Provide the [x, y] coordinate of the cell's center where the given text is located.  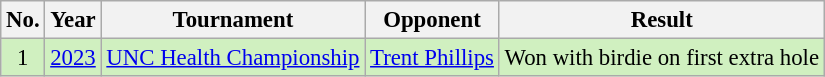
1 [23, 58]
Won with birdie on first extra hole [662, 58]
Year [73, 20]
2023 [73, 58]
Result [662, 20]
Tournament [233, 20]
Trent Phillips [432, 58]
UNC Health Championship [233, 58]
No. [23, 20]
Opponent [432, 20]
